Scan for the cell matching the given text and deliver its [x, y] coordinate at center. 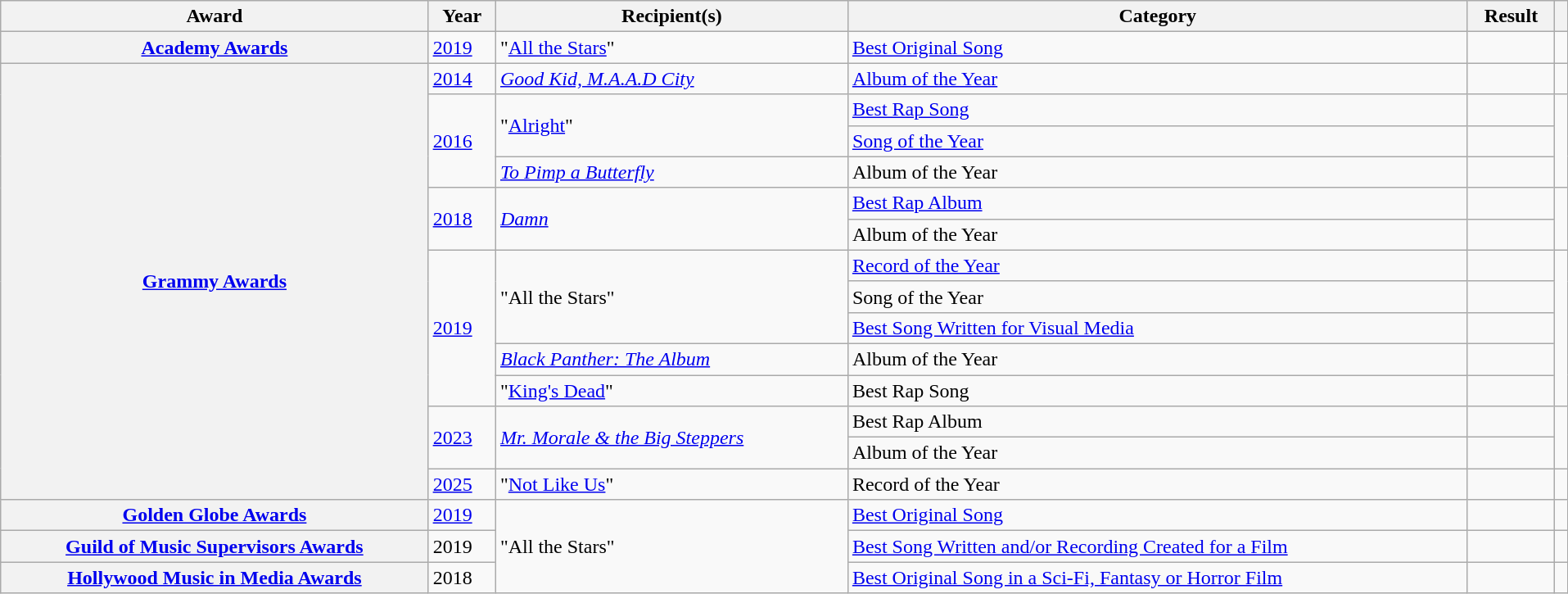
Damn [671, 219]
"Not Like Us" [671, 484]
"King's Dead" [671, 391]
Grammy Awards [215, 282]
2023 [462, 438]
"Alright" [671, 125]
Guild of Music Supervisors Awards [215, 546]
Best Song Written for Visual Media [1158, 328]
Academy Awards [215, 48]
Award [215, 16]
Hollywood Music in Media Awards [215, 578]
Year [462, 16]
Best Original Song in a Sci-Fi, Fantasy or Horror Film [1158, 578]
Best Song Written and/or Recording Created for a Film [1158, 546]
Result [1512, 16]
Category [1158, 16]
Good Kid, M.A.A.D City [671, 79]
2014 [462, 79]
Mr. Morale & the Big Steppers [671, 438]
Black Panther: The Album [671, 359]
2016 [462, 141]
Recipient(s) [671, 16]
To Pimp a Butterfly [671, 172]
Golden Globe Awards [215, 515]
2025 [462, 484]
